Find where the given text appears and provide that cell's center as (x, y) coordinate. 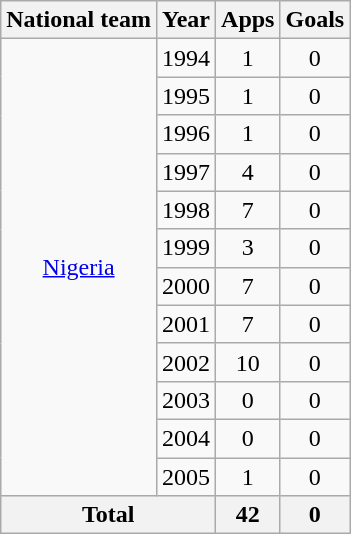
2000 (186, 286)
2002 (186, 362)
1996 (186, 134)
10 (248, 362)
Goals (315, 20)
Apps (248, 20)
42 (248, 515)
1997 (186, 172)
4 (248, 172)
Year (186, 20)
2001 (186, 324)
1999 (186, 248)
1995 (186, 96)
National team (79, 20)
3 (248, 248)
Total (108, 515)
2004 (186, 438)
1998 (186, 210)
2005 (186, 477)
1994 (186, 58)
Nigeria (79, 268)
2003 (186, 400)
